Scan for the cell matching the given text and deliver its [x, y] coordinate at center. 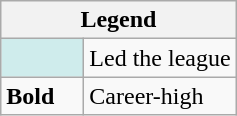
Legend [118, 20]
Bold [42, 96]
Career-high [160, 96]
Led the league [160, 58]
